Determine the [X, Y] coordinate at the center of the cell enclosing the given text.  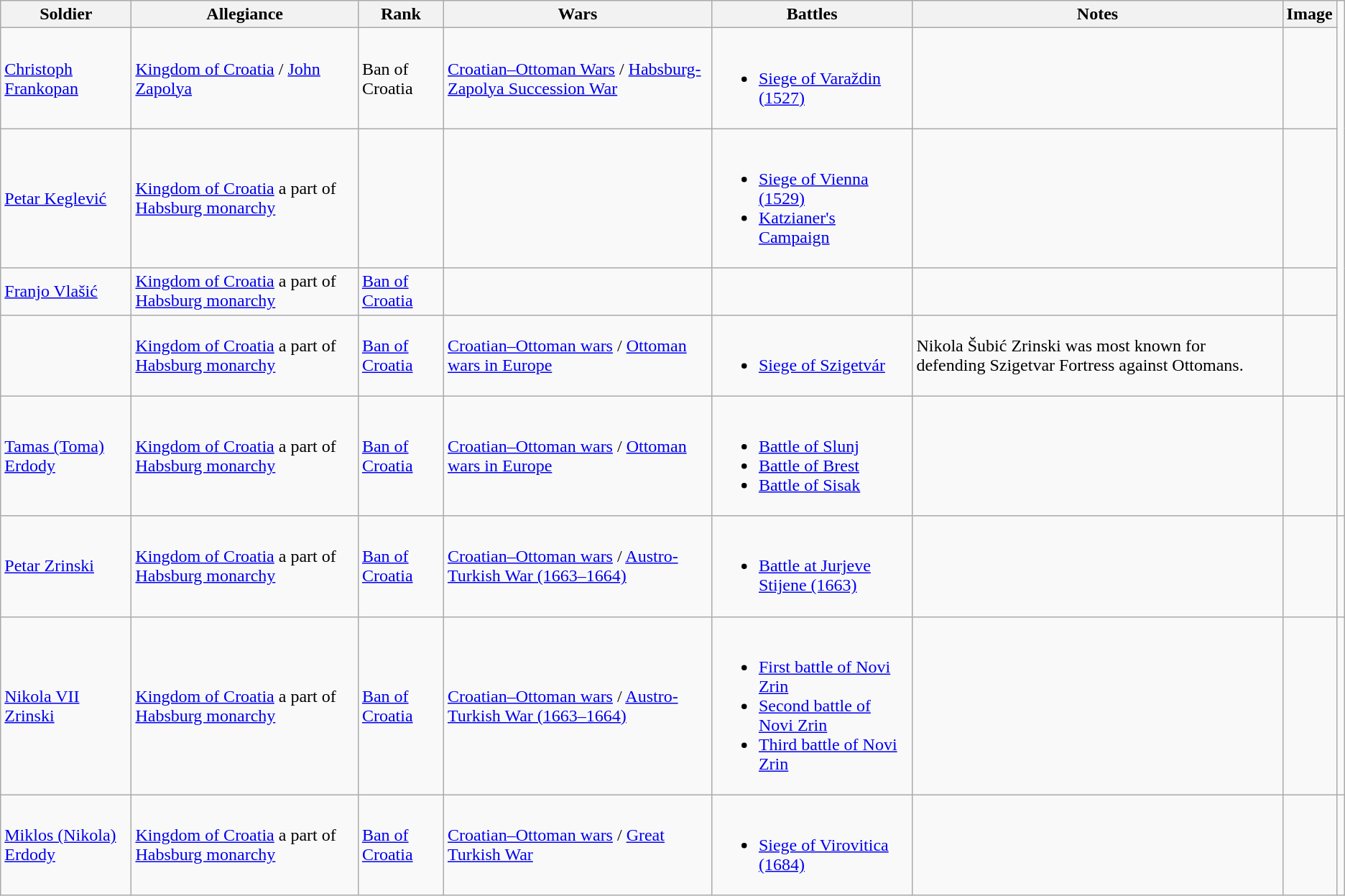
Christoph Frankopan [66, 78]
Rank [401, 14]
Siege of Vienna (1529)Katzianer's Campaign [812, 198]
Miklos (Nikola) Erdody [66, 845]
Siege of Szigetvár [812, 355]
Nikola VII Zrinski [66, 706]
Siege of Varaždin (1527) [812, 78]
First battle of Novi ZrinSecond battle of Novi ZrinThird battle of Novi Zrin [812, 706]
Notes [1098, 14]
Wars [578, 14]
Image [1309, 14]
Soldier [66, 14]
Nikola Šubić Zrinski was most known for defending Szigetvar Fortress against Ottomans. [1098, 355]
Siege of Virovitica (1684) [812, 845]
Allegiance [244, 14]
Battle of SlunjBattle of BrestBattle of Sisak [812, 456]
Tamas (Toma) Erdody [66, 456]
Kingdom of Croatia / John Zapolya [244, 78]
Franjo Vlašić [66, 292]
Petar Zrinski [66, 566]
Battle at Jurjeve Stijene (1663) [812, 566]
Battles [812, 14]
Petar Keglević [66, 198]
Croatian–Ottoman wars / Great Turkish War [578, 845]
Croatian–Ottoman Wars / Habsburg-Zapolya Succession War [578, 78]
